Pinpoint the cell where the given text exists, returning its (X, Y) midpoint coordinate. 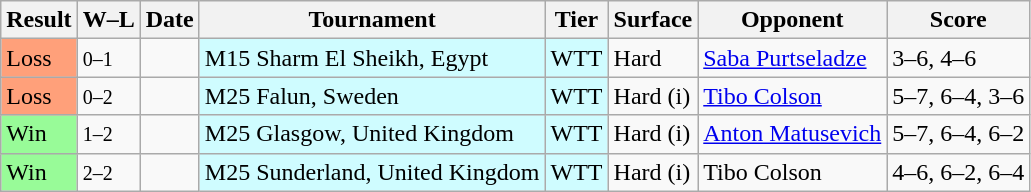
M25 Glasgow, United Kingdom (372, 134)
0–2 (108, 96)
Tournament (372, 20)
Opponent (792, 20)
5–7, 6–4, 6–2 (958, 134)
4–6, 6–2, 6–4 (958, 172)
1–2 (108, 134)
Score (958, 20)
Date (170, 20)
2–2 (108, 172)
0–1 (108, 58)
M15 Sharm El Sheikh, Egypt (372, 58)
M25 Falun, Sweden (372, 96)
Surface (653, 20)
3–6, 4–6 (958, 58)
Anton Matusevich (792, 134)
Hard (653, 58)
Saba Purtseladze (792, 58)
Tier (576, 20)
5–7, 6–4, 3–6 (958, 96)
Result (39, 20)
M25 Sunderland, United Kingdom (372, 172)
W–L (108, 20)
